Output the (x, y) coordinate of the center of the cell containing the given text.  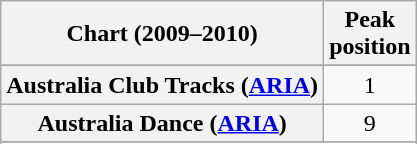
9 (370, 123)
Australia Club Tracks (ARIA) (162, 85)
Peakposition (370, 34)
1 (370, 85)
Australia Dance (ARIA) (162, 123)
Chart (2009–2010) (162, 34)
